Capture the cell that displays the provided text and extract its (x, y) central coordinate. 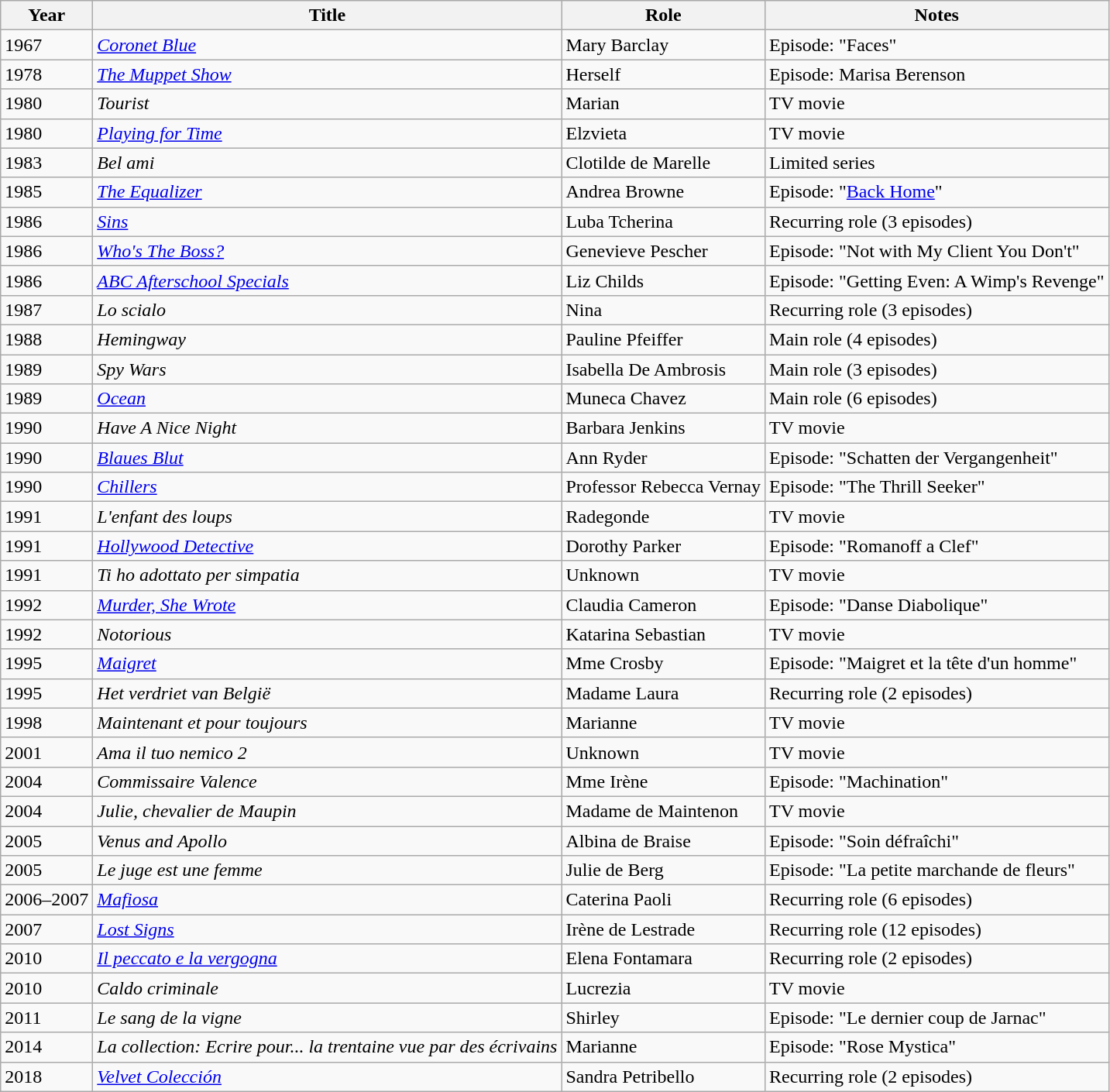
Pauline Pfeiffer (663, 339)
Nina (663, 310)
Velvet Colección (327, 1077)
Role (663, 15)
2014 (46, 1047)
Julie, chevalier de Maupin (327, 811)
La collection: Ecrire pour... la trentaine vue par des écrivains (327, 1047)
The Equalizer (327, 192)
1988 (46, 339)
Lost Signs (327, 929)
Recurring role (6 episodes) (937, 900)
Genevieve Pescher (663, 251)
Lo scialo (327, 310)
Professor Rebecca Vernay (663, 487)
Episode: "Romanoff a Clef" (937, 546)
Blaues Blut (327, 458)
Elzvieta (663, 133)
Commissaire Valence (327, 781)
Madame Laura (663, 693)
Caterina Paoli (663, 900)
Chillers (327, 487)
Radegonde (663, 517)
Episode: "Schatten der Vergangenheit" (937, 458)
Le sang de la vigne (327, 1018)
Episode: "Maigret et la tête d'un homme" (937, 664)
Marian (663, 104)
Main role (4 episodes) (937, 339)
Madame de Maintenon (663, 811)
Episode: "Not with My Client You Don't" (937, 251)
Episode: "La petite marchande de fleurs" (937, 871)
Luba Tcherina (663, 221)
Irène de Lestrade (663, 929)
Katarina Sebastian (663, 634)
Bel ami (327, 163)
Spy Wars (327, 369)
2018 (46, 1077)
Elena Fontamara (663, 959)
Title (327, 15)
Who's The Boss? (327, 251)
Ama il tuo nemico 2 (327, 752)
Episode: "The Thrill Seeker" (937, 487)
L'enfant des loups (327, 517)
2001 (46, 752)
Sins (327, 221)
1987 (46, 310)
2011 (46, 1018)
Tourist (327, 104)
Ann Ryder (663, 458)
ABC Afterschool Specials (327, 280)
Coronet Blue (327, 45)
Albina de Braise (663, 840)
1983 (46, 163)
Isabella De Ambrosis (663, 369)
Episode: "Faces" (937, 45)
Maigret (327, 664)
Dorothy Parker (663, 546)
Have A Nice Night (327, 428)
Venus and Apollo (327, 840)
Mme Irène (663, 781)
Episode: "Le dernier coup de Jarnac" (937, 1018)
Het verdriet van België (327, 693)
Episode: "Danse Diabolique" (937, 605)
1978 (46, 74)
Episode: "Getting Even: A Wimp's Revenge" (937, 280)
Ocean (327, 399)
Recurring role (12 episodes) (937, 929)
Playing for Time (327, 133)
Barbara Jenkins (663, 428)
Muneca Chavez (663, 399)
Andrea Browne (663, 192)
Maintenant et pour toujours (327, 723)
Claudia Cameron (663, 605)
Mary Barclay (663, 45)
Main role (6 episodes) (937, 399)
Le juge est une femme (327, 871)
The Muppet Show (327, 74)
Lucrezia (663, 988)
Notorious (327, 634)
Episode: "Soin défraîchi" (937, 840)
1967 (46, 45)
Liz Childs (663, 280)
Notes (937, 15)
Limited series (937, 163)
Main role (3 episodes) (937, 369)
Shirley (663, 1018)
Il peccato e la vergogna (327, 959)
Sandra Petribello (663, 1077)
Mme Crosby (663, 664)
Hollywood Detective (327, 546)
Episode: "Machination" (937, 781)
1998 (46, 723)
Hemingway (327, 339)
Ti ho adottato per simpatia (327, 575)
Mafiosa (327, 900)
2006–2007 (46, 900)
Clotilde de Marelle (663, 163)
Caldo criminale (327, 988)
Murder, She Wrote (327, 605)
Episode: "Back Home" (937, 192)
Herself (663, 74)
Year (46, 15)
1985 (46, 192)
Episode: Marisa Berenson (937, 74)
2007 (46, 929)
Julie de Berg (663, 871)
Episode: "Rose Mystica" (937, 1047)
